Pinpoint the cell where the given text exists, returning its [X, Y] midpoint coordinate. 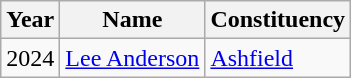
Lee Anderson [132, 58]
2024 [30, 58]
Year [30, 20]
Name [132, 20]
Ashfield [278, 58]
Constituency [278, 20]
